Extract the [x, y] coordinate from the center of the cell holding the provided text.  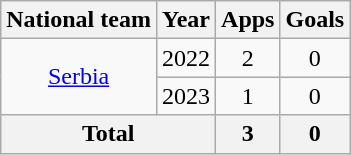
2 [248, 58]
2023 [186, 96]
National team [79, 20]
Year [186, 20]
1 [248, 96]
3 [248, 134]
Total [108, 134]
Goals [315, 20]
2022 [186, 58]
Apps [248, 20]
Serbia [79, 77]
